Scan for the cell matching the given text and deliver its (X, Y) coordinate at center. 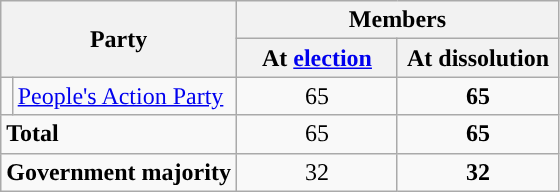
Party (119, 39)
Members (397, 20)
At dissolution (478, 58)
People's Action Party (124, 96)
At election (316, 58)
Total (119, 134)
Government majority (119, 172)
